From the cell containing the given text, extract its center point as (X, Y) coordinate. 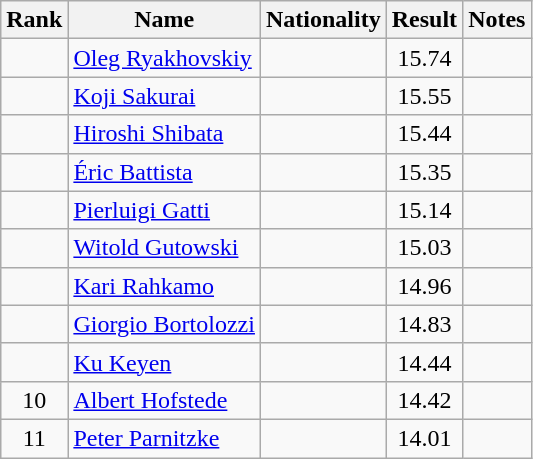
15.03 (424, 248)
Name (164, 20)
Giorgio Bortolozzi (164, 324)
10 (34, 400)
14.01 (424, 438)
Koji Sakurai (164, 96)
14.42 (424, 400)
Oleg Ryakhovskiy (164, 58)
15.14 (424, 210)
Witold Gutowski (164, 248)
15.55 (424, 96)
Result (424, 20)
Albert Hofstede (164, 400)
Ku Keyen (164, 362)
Rank (34, 20)
Peter Parnitzke (164, 438)
Éric Battista (164, 172)
14.96 (424, 286)
14.83 (424, 324)
15.44 (424, 134)
15.35 (424, 172)
Hiroshi Shibata (164, 134)
Notes (497, 20)
11 (34, 438)
Kari Rahkamo (164, 286)
15.74 (424, 58)
Pierluigi Gatti (164, 210)
Nationality (323, 20)
14.44 (424, 362)
